Return the [x, y] coordinate for the center point of the cell that contains the specified text.  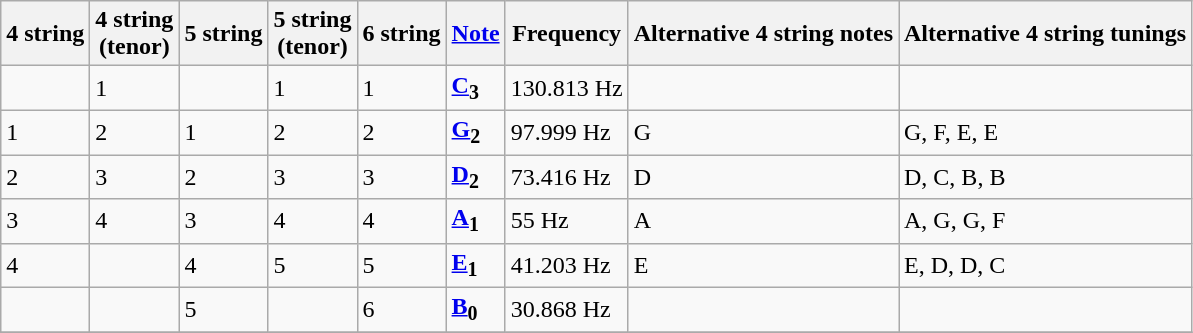
G2 [476, 132]
73.416 Hz [566, 176]
130.813 Hz [566, 88]
Alternative 4 string tunings [1044, 34]
E [763, 265]
55 Hz [566, 221]
G, F, E, E [1044, 132]
6 [402, 310]
A1 [476, 221]
Frequency [566, 34]
A [763, 221]
E, D, D, C [1044, 265]
D2 [476, 176]
A, G, G, F [1044, 221]
30.868 Hz [566, 310]
B0 [476, 310]
C3 [476, 88]
97.999 Hz [566, 132]
4 string [46, 34]
E1 [476, 265]
D, C, B, B [1044, 176]
D [763, 176]
5 string(tenor) [312, 34]
6 string [402, 34]
4 string(tenor) [134, 34]
5 string [224, 34]
Alternative 4 string notes [763, 34]
Note [476, 34]
G [763, 132]
41.203 Hz [566, 265]
